Provide the (X, Y) coordinate of the cell's center where the given text is located.  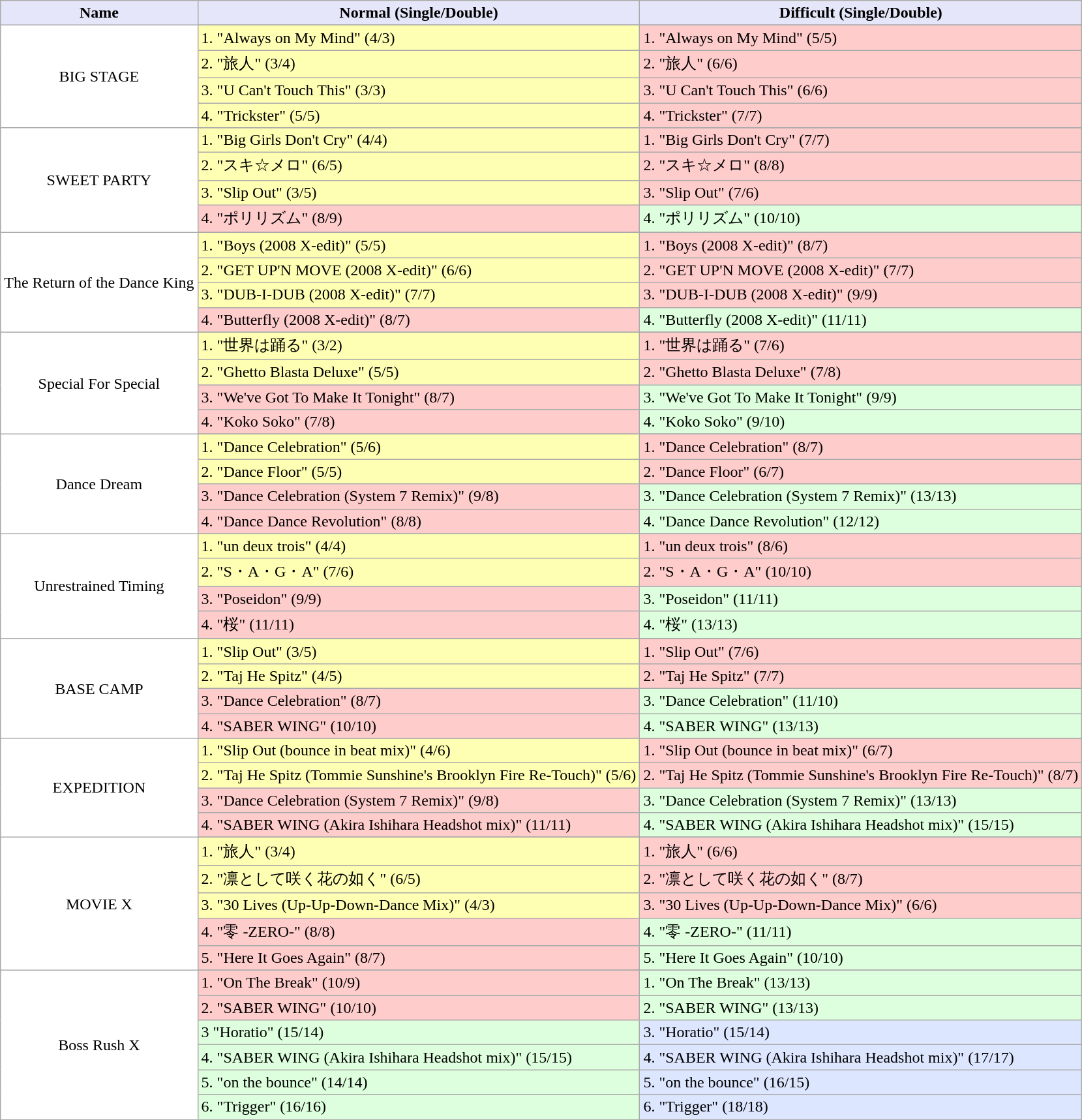
3. "We've Got To Make It Tonight" (9/9) (861, 397)
4. "桜" (13/13) (861, 625)
5. "Here It Goes Again" (10/10) (861, 958)
2. "凛として咲く花の如く" (6/5) (419, 879)
4. "ポリリズム" (10/10) (861, 219)
4. "Dance Dance Revolution" (8/8) (419, 521)
1. "世界は踊る" (7/6) (861, 346)
3. "Poseidon" (9/9) (419, 599)
2. "Taj He Spitz (Tommie Sunshine's Brooklyn Fire Re-Touch)" (8/7) (861, 776)
3. "U Can't Touch This" (3/3) (419, 90)
1. "旅人" (3/4) (419, 852)
2. "Dance Floor" (6/7) (861, 472)
4. "Trickster" (7/7) (861, 115)
4. "SABER WING (Akira Ishihara Headshot mix)" (17/17) (861, 1057)
2. "SABER WING" (10/10) (419, 1008)
4. "桜" (11/11) (419, 625)
4. "Koko Soko" (7/8) (419, 422)
2. "旅人" (6/6) (861, 64)
1. "Slip Out (bounce in beat mix)" (4/6) (419, 751)
3. "Slip Out" (7/6) (861, 192)
MOVIE X (99, 904)
2. "GET UP'N MOVE (2008 X-edit)" (6/6) (419, 270)
Dance Dream (99, 484)
Normal (Single/Double) (419, 13)
1. "On The Break" (10/9) (419, 983)
Special For Special (99, 384)
2. "Taj He Spitz (Tommie Sunshine's Brooklyn Fire Re-Touch)" (5/6) (419, 776)
Difficult (Single/Double) (861, 13)
5. "on the bounce" (16/15) (861, 1082)
1. "Big Girls Don't Cry" (4/4) (419, 140)
BASE CAMP (99, 688)
1. "Slip Out (bounce in beat mix)" (6/7) (861, 751)
Unrestrained Timing (99, 586)
3. "Dance Celebration" (11/10) (861, 701)
1. "Slip Out" (3/5) (419, 651)
3. "Poseidon" (11/11) (861, 599)
3. "U Can't Touch This" (6/6) (861, 90)
4. "Koko Soko" (9/10) (861, 422)
1. "Dance Celebration" (8/7) (861, 447)
4. "Butterfly (2008 X-edit)" (8/7) (419, 320)
4. "Trickster" (5/5) (419, 115)
4. "SABER WING" (13/13) (861, 726)
1. "un deux trois" (8/6) (861, 546)
2. "スキ☆メロ" (8/8) (861, 167)
5. "on the bounce" (14/14) (419, 1082)
2. "Taj He Spitz" (4/5) (419, 676)
4. "ポリリズム" (8/9) (419, 219)
2. "旅人" (3/4) (419, 64)
3 "Horatio" (15/14) (419, 1033)
SWEET PARTY (99, 180)
3. "Dance Celebration" (8/7) (419, 701)
3. "30 Lives (Up-Up-Down-Dance Mix)" (6/6) (861, 905)
4. "零 -ZERO-" (11/11) (861, 931)
4. "Butterfly (2008 X-edit)" (11/11) (861, 320)
Boss Rush X (99, 1045)
1. "Big Girls Don't Cry" (7/7) (861, 140)
The Return of the Dance King (99, 282)
5. "Here It Goes Again" (8/7) (419, 958)
3. "DUB-I-DUB (2008 X-edit)" (7/7) (419, 295)
3. "30 Lives (Up-Up-Down-Dance Mix)" (4/3) (419, 905)
2. "GET UP'N MOVE (2008 X-edit)" (7/7) (861, 270)
4. "SABER WING" (10/10) (419, 726)
EXPEDITION (99, 788)
1. "Always on My Mind" (5/5) (861, 38)
1. "On The Break" (13/13) (861, 983)
2. "Dance Floor" (5/5) (419, 472)
4. "零 -ZERO-" (8/8) (419, 931)
6. "Trigger" (18/18) (861, 1107)
2. "Taj He Spitz" (7/7) (861, 676)
3. "We've Got To Make It Tonight" (8/7) (419, 397)
3. "Horatio" (15/14) (861, 1033)
1. "Slip Out" (7/6) (861, 651)
Name (99, 13)
2. "S・A・G・A" (10/10) (861, 573)
3. "Slip Out" (3/5) (419, 192)
3. "DUB-I-DUB (2008 X-edit)" (9/9) (861, 295)
BIG STAGE (99, 77)
4. "Dance Dance Revolution" (12/12) (861, 521)
1. "Boys (2008 X-edit)" (8/7) (861, 245)
1. "Always on My Mind" (4/3) (419, 38)
1. "un deux trois" (4/4) (419, 546)
2. "Ghetto Blasta Deluxe" (7/8) (861, 372)
2. "Ghetto Blasta Deluxe" (5/5) (419, 372)
4. "SABER WING (Akira Ishihara Headshot mix)" (11/11) (419, 825)
2. "S・A・G・A" (7/6) (419, 573)
1. "Boys (2008 X-edit)" (5/5) (419, 245)
1. "Dance Celebration" (5/6) (419, 447)
6. "Trigger" (16/16) (419, 1107)
2. "スキ☆メロ" (6/5) (419, 167)
2. "SABER WING" (13/13) (861, 1008)
1. "世界は踊る" (3/2) (419, 346)
2. "凛として咲く花の如く" (8/7) (861, 879)
1. "旅人" (6/6) (861, 852)
